Detect which cell encompasses the target text, then output its [X, Y] center coordinate. 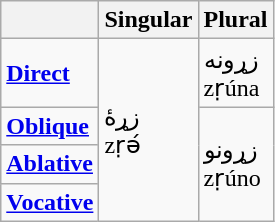
زړونهzṛúna [236, 73]
Ablative [50, 164]
Direct [50, 73]
زړونوzṛúno [236, 164]
Oblique [50, 126]
Singular [148, 20]
Vocative [50, 202]
زړۀzṛә́ [148, 130]
Plural [236, 20]
